Output the [X, Y] coordinate of the center of the cell containing the given text.  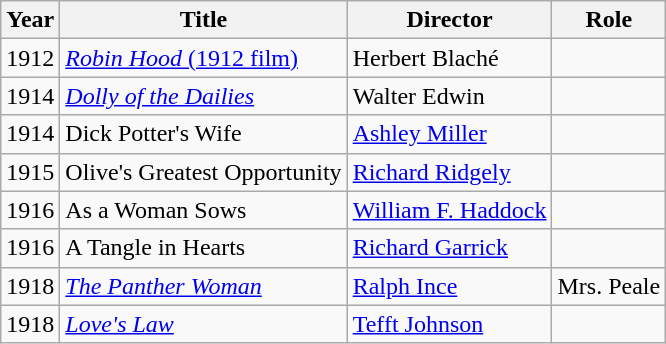
Ralph Ince [450, 286]
Olive's Greatest Opportunity [204, 172]
1915 [30, 172]
Richard Garrick [450, 248]
A Tangle in Hearts [204, 248]
Richard Ridgely [450, 172]
The Panther Woman [204, 286]
Dolly of the Dailies [204, 96]
Year [30, 20]
Role [609, 20]
Herbert Blaché [450, 58]
Ashley Miller [450, 134]
Walter Edwin [450, 96]
1912 [30, 58]
Director [450, 20]
Mrs. Peale [609, 286]
As a Woman Sows [204, 210]
Robin Hood (1912 film) [204, 58]
Tefft Johnson [450, 324]
Title [204, 20]
Dick Potter's Wife [204, 134]
Love's Law [204, 324]
William F. Haddock [450, 210]
